Pinpoint the cell where the given text exists, returning its (X, Y) midpoint coordinate. 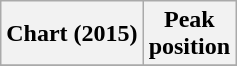
Chart (2015) (72, 34)
Peak position (189, 34)
